Locate the cell with the specified text and output its (x, y) center coordinate. 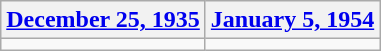
December 25, 1935 (104, 20)
January 5, 1954 (292, 20)
